Detect which cell encompasses the target text, then output its [x, y] center coordinate. 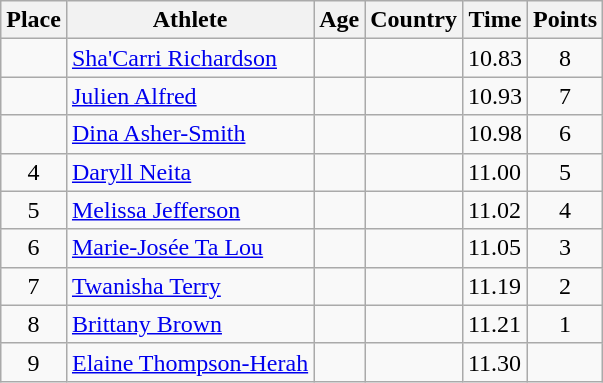
Points [566, 20]
Melissa Jefferson [190, 210]
10.98 [494, 134]
11.21 [494, 324]
Age [340, 20]
Dina Asher-Smith [190, 134]
10.83 [494, 58]
10.93 [494, 96]
Athlete [190, 20]
Daryll Neita [190, 172]
2 [566, 286]
11.02 [494, 210]
9 [34, 362]
11.30 [494, 362]
Marie-Josée Ta Lou [190, 248]
Place [34, 20]
1 [566, 324]
11.19 [494, 286]
Julien Alfred [190, 96]
3 [566, 248]
Twanisha Terry [190, 286]
11.05 [494, 248]
Country [414, 20]
Time [494, 20]
Brittany Brown [190, 324]
Sha'Carri Richardson [190, 58]
11.00 [494, 172]
Elaine Thompson-Herah [190, 362]
